Return the (X, Y) coordinate for the center point of the cell that contains the specified text.  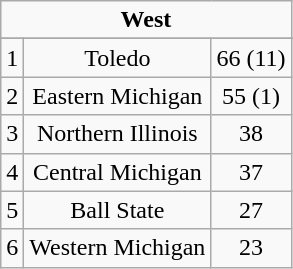
Northern Illinois (118, 134)
66 (11) (251, 58)
37 (251, 172)
27 (251, 210)
2 (12, 96)
Ball State (118, 210)
West (146, 20)
3 (12, 134)
55 (1) (251, 96)
6 (12, 248)
5 (12, 210)
Toledo (118, 58)
4 (12, 172)
Western Michigan (118, 248)
23 (251, 248)
Central Michigan (118, 172)
1 (12, 58)
38 (251, 134)
Eastern Michigan (118, 96)
